Provide the (X, Y) coordinate of the cell's center where the given text is located.  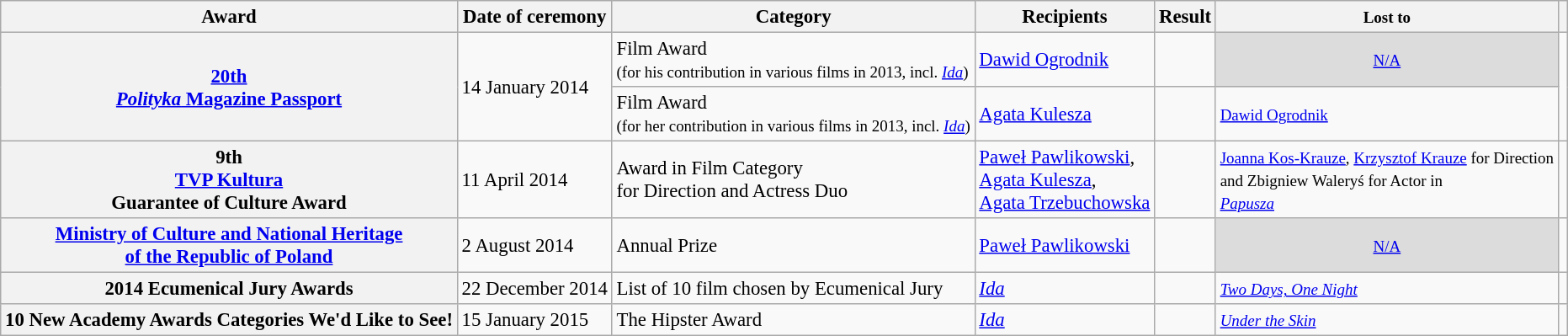
Ida (1065, 289)
Paweł Pawlikowski (1065, 246)
Agata Kulesza (1065, 115)
Ministry of Culture and National Heritage of the Republic of Poland (229, 246)
Award (229, 17)
9th TVP Kultura Guarantee of Culture Award (229, 180)
20th Polityka Magazine Passport (229, 88)
11 April 2014 (534, 180)
Category (793, 17)
14 January 2014 (534, 88)
2 August 2014 (534, 246)
Paweł Pawlikowski, Agata Kulesza, Agata Trzebuchowska (1065, 180)
Film Award (for her contribution in various films in 2013, incl. Ida) (793, 115)
Film Award (for his contribution in various films in 2013, incl. Ida) (793, 61)
Date of ceremony (534, 17)
Result (1185, 17)
Joanna Kos-Krauze, Krzysztof Krauze for Direction and Zbigniew Waleryś for Actor in Papusza (1387, 180)
List of 10 film chosen by Ecumenical Jury (793, 289)
Annual Prize (793, 246)
Lost to (1387, 17)
2014 Ecumenical Jury Awards (229, 289)
22 December 2014 (534, 289)
Award in Film Category for Direction and Actress Duo (793, 180)
Two Days, One Night (1387, 289)
Recipients (1065, 17)
